Locate the cell with the specified text and output its [X, Y] center coordinate. 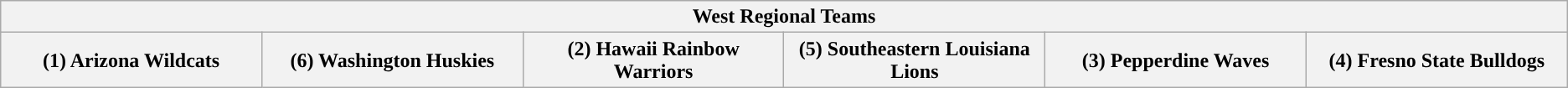
(4) Fresno State Bulldogs [1436, 60]
(5) Southeastern Louisiana Lions [915, 60]
(1) Arizona Wildcats [132, 60]
(6) Washington Huskies [392, 60]
(2) Hawaii Rainbow Warriors [653, 60]
West Regional Teams [784, 17]
(3) Pepperdine Waves [1176, 60]
